Detect which cell encompasses the target text, then output its [x, y] center coordinate. 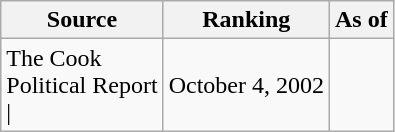
As of [361, 20]
Ranking [246, 20]
The CookPolitical Report| [82, 85]
October 4, 2002 [246, 85]
Source [82, 20]
